Return the [X, Y] coordinate for the center point of the cell that contains the specified text.  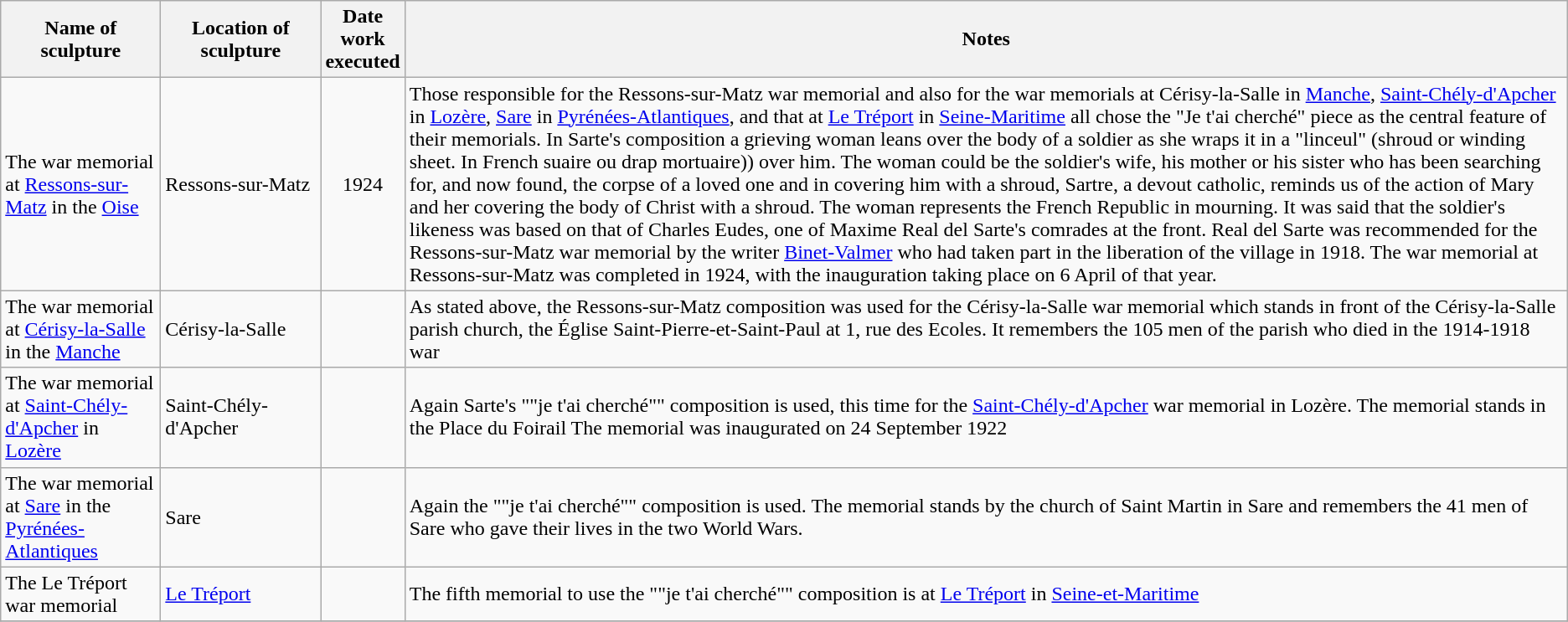
Cérisy-la-Salle [241, 329]
The Le Tréport war memorial [80, 594]
Sare [241, 517]
Notes [986, 39]
The war memorial at Ressons-sur-Matz in the Oise [80, 184]
Ressons-sur-Matz [241, 184]
The war memorial at Saint-Chély-d'Apcher in Lozère [80, 417]
The war memorial at Sare in the Pyrénées-Atlantiques [80, 517]
1924 [363, 184]
Le Tréport [241, 594]
Saint-Chély-d'Apcher [241, 417]
Name of sculpture [80, 39]
Location of sculpture [241, 39]
Date work executed [363, 39]
The war memorial at Cérisy-la-Salle in the Manche [80, 329]
The fifth memorial to use the ""je t'ai cherché"" composition is at Le Tréport in Seine-et-Maritime [986, 594]
